Detect which cell encompasses the target text, then output its (x, y) center coordinate. 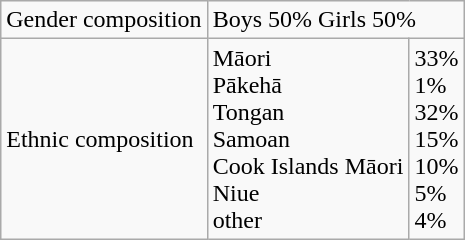
MāoriPākehāTonganSamoanCook Islands MāoriNiueother (308, 139)
Gender composition (104, 20)
Boys 50% Girls 50% (336, 20)
Ethnic composition (104, 139)
33%1%32%15%10%5%4% (436, 139)
